Pinpoint the cell where the given text exists, returning its [x, y] midpoint coordinate. 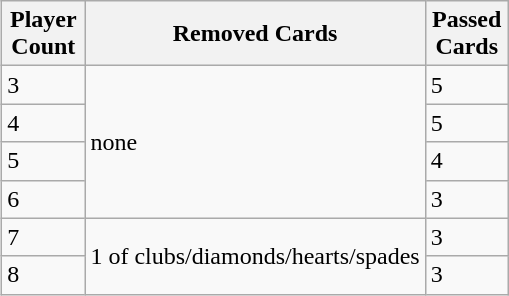
8 [44, 275]
1 of clubs/diamonds/hearts/spades [255, 256]
7 [44, 237]
none [255, 142]
Passed Cards [466, 34]
Player Count [44, 34]
Removed Cards [255, 34]
6 [44, 199]
